Provide the [x, y] coordinate of the cell's center where the given text is located.  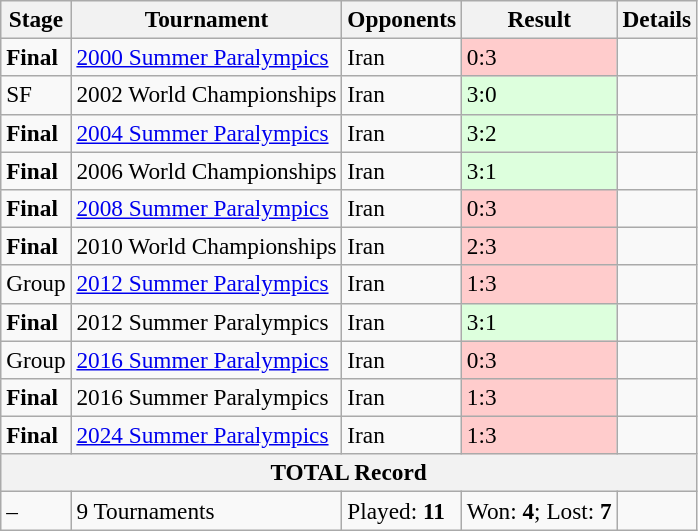
3:0 [539, 95]
2008 Summer Paralympics [206, 208]
Stage [36, 19]
Tournament [206, 19]
– [36, 510]
Won: 4; Lost: 7 [539, 510]
2024 Summer Paralympics [206, 435]
TOTAL Record [349, 473]
Details [656, 19]
Opponents [402, 19]
2002 World Championships [206, 95]
Result [539, 19]
9 Tournaments [206, 510]
SF [36, 95]
2:3 [539, 246]
2004 Summer Paralympics [206, 133]
2010 World Championships [206, 246]
2006 World Championships [206, 170]
2000 Summer Paralympics [206, 57]
Played: 11 [402, 510]
3:2 [539, 133]
